Output the (x, y) coordinate of the center of the cell containing the given text.  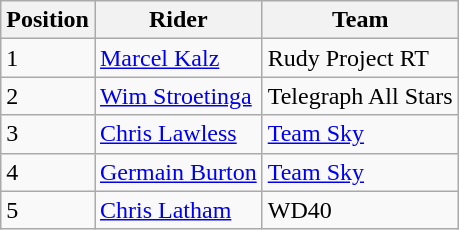
4 (48, 172)
WD40 (360, 210)
Chris Lawless (178, 134)
Telegraph All Stars (360, 96)
Germain Burton (178, 172)
Wim Stroetinga (178, 96)
1 (48, 58)
Rudy Project RT (360, 58)
3 (48, 134)
Position (48, 20)
Team (360, 20)
Rider (178, 20)
Marcel Kalz (178, 58)
2 (48, 96)
Chris Latham (178, 210)
5 (48, 210)
